Provide the (X, Y) coordinate of the cell's center where the given text is located.  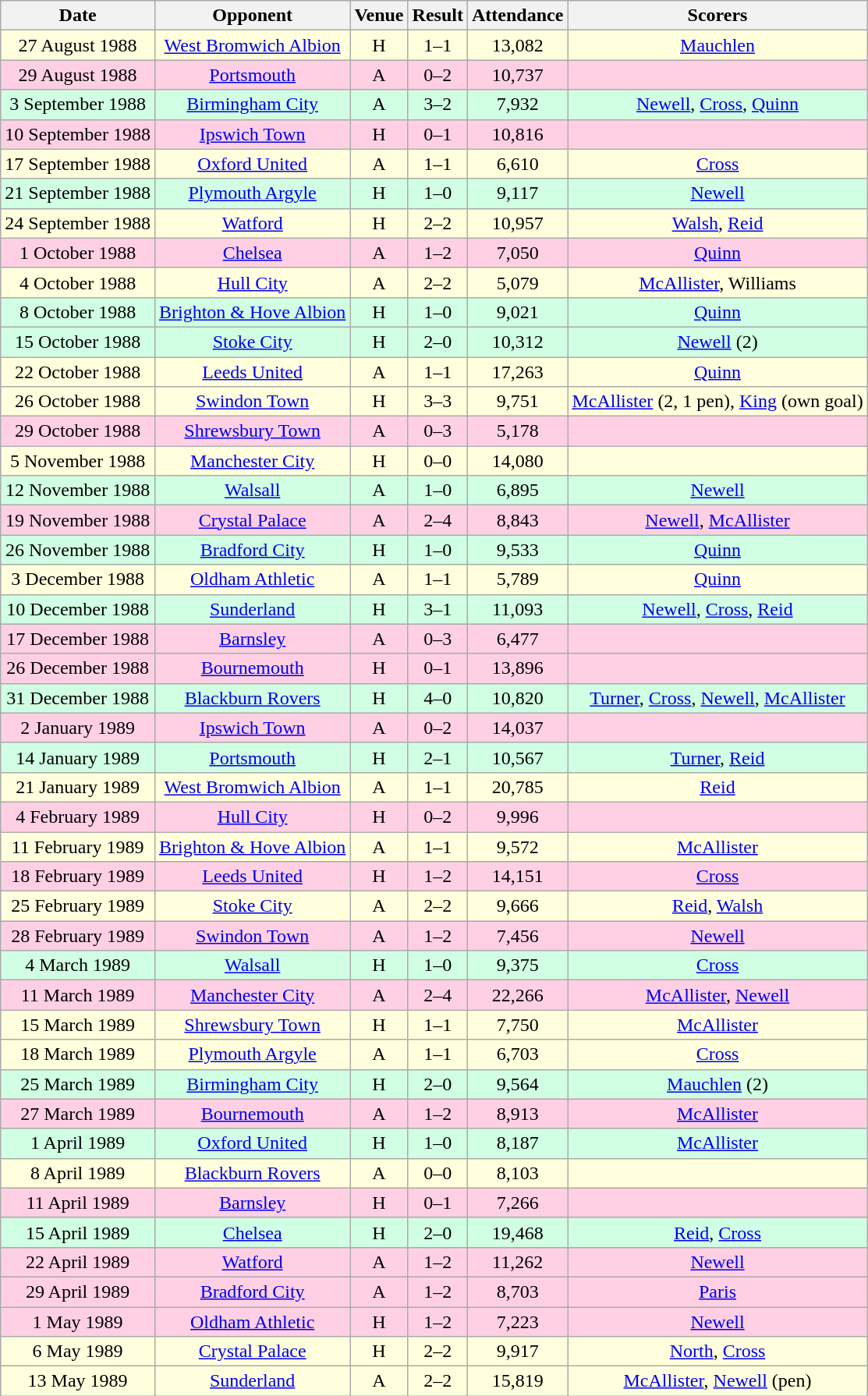
6,610 (517, 164)
6,895 (517, 491)
17 December 1988 (78, 639)
7,456 (517, 936)
24 September 1988 (78, 223)
10,737 (517, 75)
Attendance (517, 16)
8,703 (517, 1291)
7,750 (517, 1025)
3 December 1988 (78, 579)
3–1 (438, 609)
11 February 1989 (78, 846)
20,785 (517, 787)
10,957 (517, 223)
North, Cross (717, 1352)
1 April 1989 (78, 1143)
Mauchlen (717, 45)
17 September 1988 (78, 164)
Newell, Cross, Reid (717, 609)
6,477 (517, 639)
15 March 1989 (78, 1025)
4 March 1989 (78, 966)
4 February 1989 (78, 817)
14,037 (517, 728)
9,564 (517, 1084)
29 April 1989 (78, 1291)
14,080 (517, 461)
5,079 (517, 282)
McAllister, Williams (717, 282)
11,262 (517, 1262)
9,021 (517, 312)
8,843 (517, 520)
Reid (717, 787)
1 May 1989 (78, 1322)
31 December 1988 (78, 698)
8,913 (517, 1114)
10,567 (517, 757)
Opponent (252, 16)
11 March 1989 (78, 995)
13 May 1989 (78, 1381)
14 January 1989 (78, 757)
3–3 (438, 402)
Reid, Cross (717, 1232)
8 April 1989 (78, 1173)
15 April 1989 (78, 1232)
7,050 (517, 253)
13,082 (517, 45)
6 May 1989 (78, 1352)
13,896 (517, 668)
27 August 1988 (78, 45)
8 October 1988 (78, 312)
28 February 1989 (78, 936)
17,263 (517, 372)
9,572 (517, 846)
9,751 (517, 402)
Walsh, Reid (717, 223)
5 November 1988 (78, 461)
10 September 1988 (78, 134)
Reid, Walsh (717, 906)
15,819 (517, 1381)
McAllister, Newell (pen) (717, 1381)
18 March 1989 (78, 1054)
McAllister, Newell (717, 995)
8,187 (517, 1143)
McAllister (2, 1 pen), King (own goal) (717, 402)
3–2 (438, 105)
Turner, Reid (717, 757)
Scorers (717, 16)
7,932 (517, 105)
6,703 (517, 1054)
25 February 1989 (78, 906)
22,266 (517, 995)
9,666 (517, 906)
22 October 1988 (78, 372)
21 September 1988 (78, 193)
10 December 1988 (78, 609)
7,223 (517, 1322)
9,917 (517, 1352)
29 October 1988 (78, 431)
14,151 (517, 877)
27 March 1989 (78, 1114)
10,816 (517, 134)
8,103 (517, 1173)
9,996 (517, 817)
Mauchlen (2) (717, 1084)
Venue (379, 16)
9,375 (517, 966)
Date (78, 16)
Turner, Cross, Newell, McAllister (717, 698)
Result (438, 16)
25 March 1989 (78, 1084)
1 October 1988 (78, 253)
10,820 (517, 698)
21 January 1989 (78, 787)
15 October 1988 (78, 342)
22 April 1989 (78, 1262)
9,533 (517, 550)
29 August 1988 (78, 75)
19,468 (517, 1232)
4 October 1988 (78, 282)
10,312 (517, 342)
4–0 (438, 698)
2–1 (438, 757)
5,178 (517, 431)
26 October 1988 (78, 402)
Newell, Cross, Quinn (717, 105)
Newell (2) (717, 342)
9,117 (517, 193)
5,789 (517, 579)
7,266 (517, 1203)
11,093 (517, 609)
Newell, McAllister (717, 520)
18 February 1989 (78, 877)
12 November 1988 (78, 491)
3 September 1988 (78, 105)
11 April 1989 (78, 1203)
Paris (717, 1291)
19 November 1988 (78, 520)
26 December 1988 (78, 668)
2 January 1989 (78, 728)
26 November 1988 (78, 550)
